Scan for the cell matching the given text and deliver its (x, y) coordinate at center. 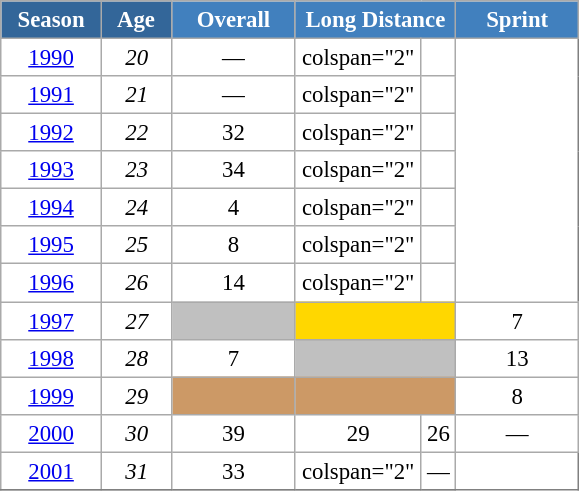
Sprint (518, 20)
39 (234, 433)
2001 (52, 471)
1991 (52, 95)
Long Distance (376, 20)
Overall (234, 20)
13 (518, 358)
25 (136, 245)
1992 (52, 133)
33 (234, 471)
1995 (52, 245)
20 (136, 58)
31 (136, 471)
Season (52, 20)
1998 (52, 358)
1999 (52, 396)
14 (234, 283)
21 (136, 95)
4 (234, 208)
23 (136, 170)
28 (136, 358)
1996 (52, 283)
1993 (52, 170)
27 (136, 321)
22 (136, 133)
24 (136, 208)
1997 (52, 321)
30 (136, 433)
2000 (52, 433)
Age (136, 20)
1994 (52, 208)
1990 (52, 58)
32 (234, 133)
34 (234, 170)
